Locate the cell with the specified text and output its [X, Y] center coordinate. 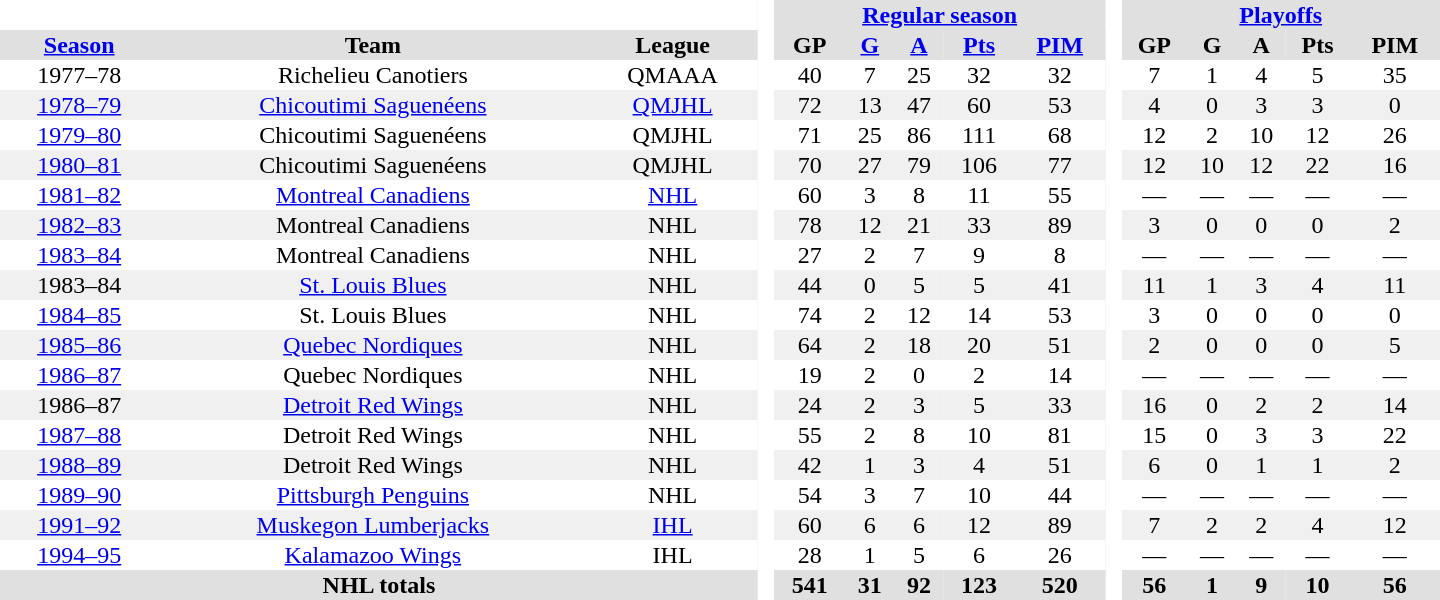
42 [810, 465]
1978–79 [79, 105]
1982–83 [79, 225]
41 [1060, 285]
28 [810, 555]
1985–86 [79, 345]
72 [810, 105]
Regular season [940, 15]
64 [810, 345]
Pittsburgh Penguins [372, 495]
18 [918, 345]
1977–78 [79, 75]
Kalamazoo Wings [372, 555]
1989–90 [79, 495]
123 [980, 585]
79 [918, 165]
1988–89 [79, 465]
1981–82 [79, 195]
86 [918, 135]
21 [918, 225]
1979–80 [79, 135]
78 [810, 225]
19 [810, 375]
Team [372, 45]
15 [1154, 435]
NHL totals [379, 585]
77 [1060, 165]
81 [1060, 435]
1980–81 [79, 165]
Muskegon Lumberjacks [372, 525]
92 [918, 585]
520 [1060, 585]
47 [918, 105]
League [672, 45]
111 [980, 135]
Season [79, 45]
1987–88 [79, 435]
68 [1060, 135]
24 [810, 405]
13 [870, 105]
20 [980, 345]
71 [810, 135]
541 [810, 585]
74 [810, 315]
70 [810, 165]
106 [980, 165]
54 [810, 495]
1991–92 [79, 525]
31 [870, 585]
1984–85 [79, 315]
Richelieu Canotiers [372, 75]
QMAAA [672, 75]
40 [810, 75]
Playoffs [1280, 15]
35 [1394, 75]
1994–95 [79, 555]
